Find where the given text appears and provide that cell's center as (x, y) coordinate. 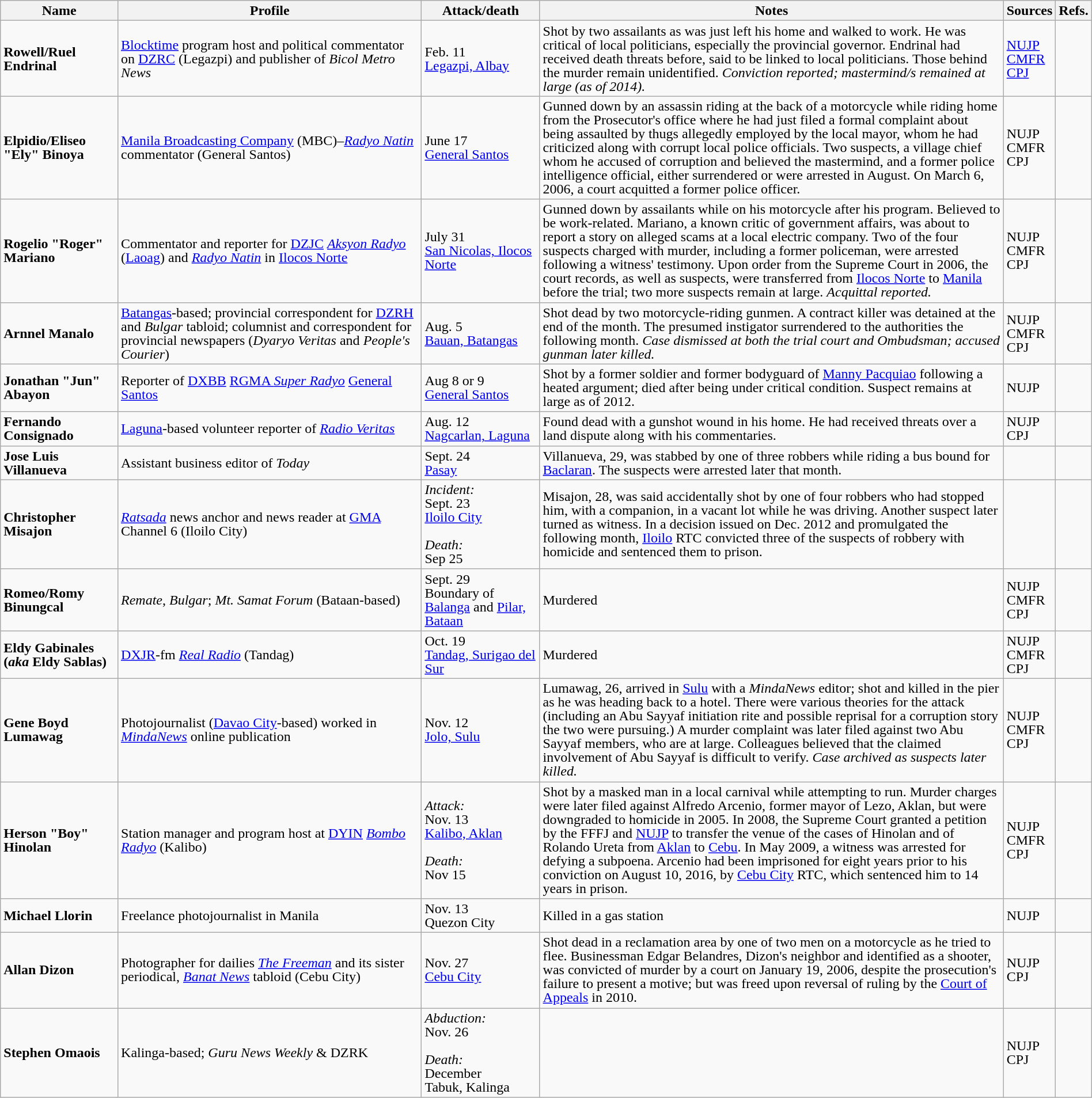
Blocktime program host and political commentator on DZRC (Legazpi) and publisher of Bicol Metro News (270, 59)
Ratsada news anchor and news reader at GMA Channel 6 (Iloilo City) (270, 524)
Oct. 19Tandag, Surigao del Sur (480, 654)
Aug. 5Bauan, Batangas (480, 333)
Jonathan "Jun" Abayon (59, 388)
Manila Broadcasting Company (MBC)–Radyo Natin commentator (General Santos) (270, 147)
Freelance photojournalist in Manila (270, 915)
Nov. 27Cebu City (480, 971)
Assistant business editor of Today (270, 463)
Name (59, 10)
Kalinga-based; Guru News Weekly & DZRK (270, 1053)
Romeo/Romy Binungcal (59, 600)
Aug 8 or 9General Santos (480, 388)
Eldy Gabinales (aka Eldy Sablas) (59, 654)
Commentator and reporter for DZJC Aksyon Radyo (Laoag) and Radyo Natin in Ilocos Norte (270, 251)
Notes (772, 10)
Station manager and program host at DYIN Bombo Radyo (Kalibo) (270, 841)
Gene Boyd Lumawag (59, 730)
Herson "Boy" Hinolan (59, 841)
Sept. 24Pasay (480, 463)
Nov. 12Jolo, Sulu (480, 730)
Sources (1030, 10)
Villanueva, 29, was stabbed by one of three robbers while riding a bus bound for Baclaran. The suspects were arrested later that month. (772, 463)
Incident:Sept. 23Iloilo CityDeath:Sep 25 (480, 524)
Attack/death (480, 10)
Remate, Bulgar; Mt. Samat Forum (Bataan-based) (270, 600)
Nov. 13Quezon City (480, 915)
Photographer for dailies The Freeman and its sister periodical, Banat News tabloid (Cebu City) (270, 971)
Rowell/Ruel Endrinal (59, 59)
June 17General Santos (480, 147)
Fernando Consignado (59, 428)
Abduction:Nov. 26Death:DecemberTabuk, Kalinga (480, 1053)
Stephen Omaois (59, 1053)
Attack:Nov. 13Kalibo, AklanDeath:Nov 15 (480, 841)
Christopher Misajon (59, 524)
July 31San Nicolas, Ilocos Norte (480, 251)
Allan Dizon (59, 971)
Refs. (1074, 10)
Jose Luis Villanueva (59, 463)
Photojournalist (Davao City-based) worked in MindaNews online publication (270, 730)
Michael Llorin (59, 915)
Rogelio "Roger" Mariano (59, 251)
Feb. 11Legazpi, Albay (480, 59)
Sept. 29Boundary of Balanga and Pilar, Bataan (480, 600)
Aug. 12Nagcarlan, Laguna (480, 428)
Killed in a gas station (772, 915)
Reporter of DXBB RGMA Super Radyo General Santos (270, 388)
Elpidio/Eliseo "Ely" Binoya (59, 147)
Arnnel Manalo (59, 333)
Laguna-based volunteer reporter of Radio Veritas (270, 428)
DXJR-fm Real Radio (Tandag) (270, 654)
Profile (270, 10)
Found dead with a gunshot wound in his home. He had received threats over a land dispute along with his commentaries. (772, 428)
